For the text-containing cell, return its midpoint in (x, y) coordinate format. 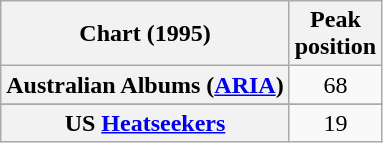
US Heatseekers (145, 123)
Australian Albums (ARIA) (145, 85)
19 (335, 123)
Peakposition (335, 34)
Chart (1995) (145, 34)
68 (335, 85)
